Identify which cell holds the provided text, then report its [X, Y] central coordinate. 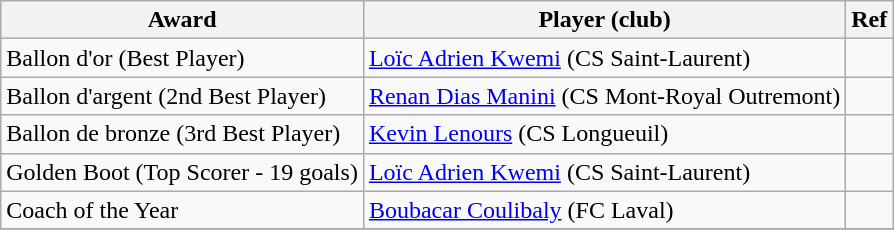
Boubacar Coulibaly (FC Laval) [604, 210]
Award [182, 20]
Coach of the Year [182, 210]
Golden Boot (Top Scorer - 19 goals) [182, 172]
Kevin Lenours (CS Longueuil) [604, 134]
Ref [870, 20]
Player (club) [604, 20]
Renan Dias Manini (CS Mont-Royal Outremont) [604, 96]
Ballon d'argent (2nd Best Player) [182, 96]
Ballon de bronze (3rd Best Player) [182, 134]
Ballon d'or (Best Player) [182, 58]
